Scan for the cell matching the given text and deliver its [x, y] coordinate at center. 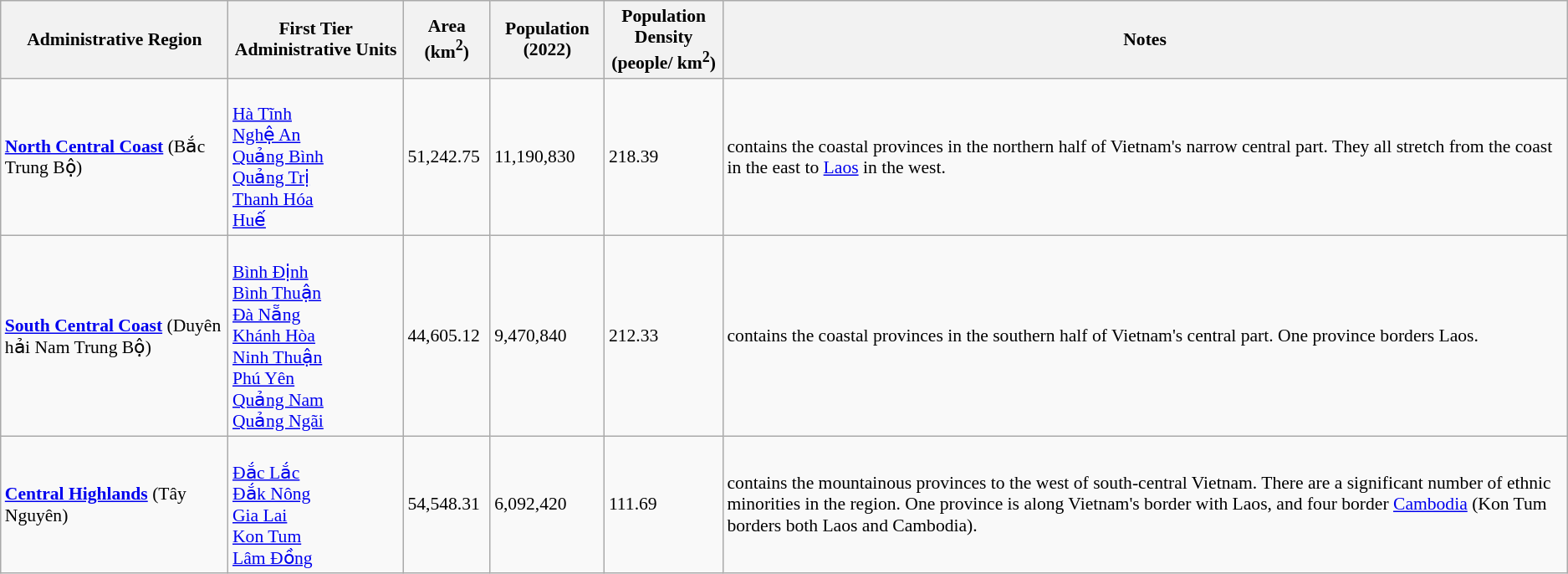
North Central Coast (Bắc Trung Bộ) [115, 157]
Population Density(people/ km2) [664, 39]
212.33 [664, 336]
51,242.75 [447, 157]
Notes [1144, 39]
111.69 [664, 505]
11,190,830 [547, 157]
54,548.31 [447, 505]
Đắc Lắc Đắk Nông Gia Lai Kon Tum Lâm Đồng [316, 505]
Area (km2) [447, 39]
contains the coastal provinces in the southern half of Vietnam's central part. One province borders Laos. [1144, 336]
Bình Định Bình Thuận Đà Nẵng Khánh Hòa Ninh Thuận Phú Yên Quảng Nam Quảng Ngãi [316, 336]
Population (2022) [547, 39]
Hà Tĩnh Nghệ An Quảng Bình Quảng Trị Thanh Hóa Huế [316, 157]
44,605.12 [447, 336]
Administrative Region [115, 39]
South Central Coast (Duyên hải Nam Trung Bộ) [115, 336]
6,092,420 [547, 505]
218.39 [664, 157]
First Tier Administrative Units [316, 39]
Central Highlands (Tây Nguyên) [115, 505]
9,470,840 [547, 336]
